Scan for the cell matching the given text and deliver its (X, Y) coordinate at center. 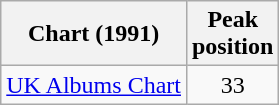
Chart (1991) (94, 34)
UK Albums Chart (94, 85)
33 (232, 85)
Peakposition (232, 34)
